For the text-containing cell, return its midpoint in (x, y) coordinate format. 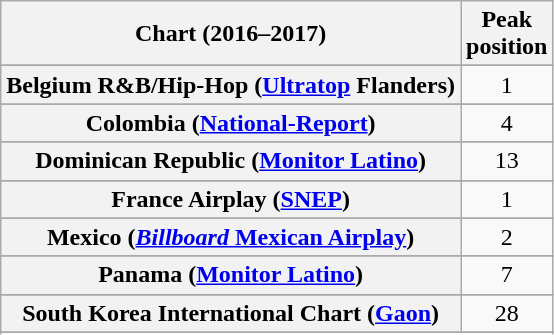
13 (506, 161)
4 (506, 123)
Peakposition (506, 34)
Chart (2016–2017) (231, 34)
Panama (Monitor Latino) (231, 275)
France Airplay (SNEP) (231, 199)
Dominican Republic (Monitor Latino) (231, 161)
28 (506, 313)
Mexico (Billboard Mexican Airplay) (231, 237)
2 (506, 237)
7 (506, 275)
South Korea International Chart (Gaon) (231, 313)
Belgium R&B/Hip-Hop (Ultratop Flanders) (231, 85)
Colombia (National-Report) (231, 123)
